Scan for the cell matching the given text and deliver its (X, Y) coordinate at center. 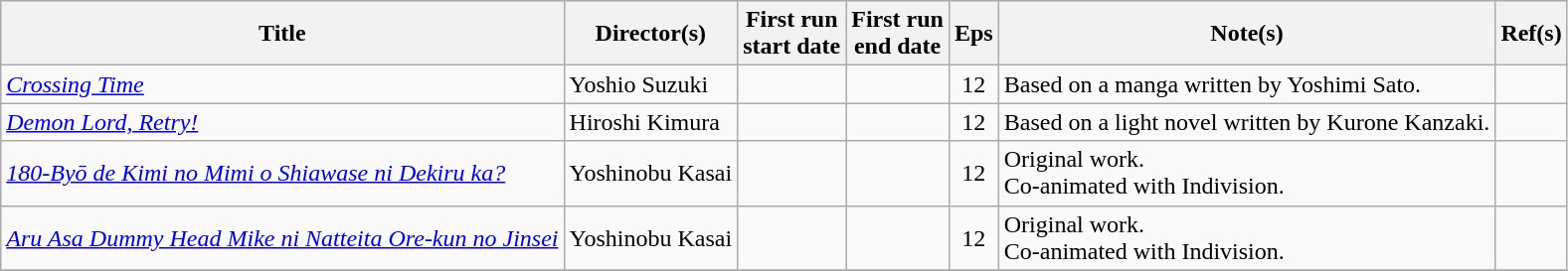
Based on a manga written by Yoshimi Sato. (1247, 84)
First runstart date (791, 34)
Director(s) (650, 34)
Hiroshi Kimura (650, 122)
First runend date (898, 34)
Ref(s) (1531, 34)
Based on a light novel written by Kurone Kanzaki. (1247, 122)
Note(s) (1247, 34)
Eps (973, 34)
Aru Asa Dummy Head Mike ni Natteita Ore-kun no Jinsei (282, 238)
Title (282, 34)
Demon Lord, Retry! (282, 122)
Yoshio Suzuki (650, 84)
Crossing Time (282, 84)
180-Byō de Kimi no Mimi o Shiawase ni Dekiru ka? (282, 173)
